For the text-containing cell, return its midpoint in (x, y) coordinate format. 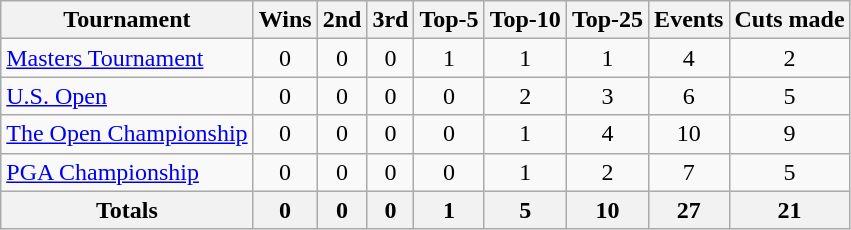
3rd (390, 20)
Top-25 (607, 20)
Cuts made (790, 20)
3 (607, 96)
Top-10 (525, 20)
Wins (285, 20)
7 (689, 172)
PGA Championship (127, 172)
21 (790, 210)
Masters Tournament (127, 58)
U.S. Open (127, 96)
The Open Championship (127, 134)
6 (689, 96)
Tournament (127, 20)
27 (689, 210)
Top-5 (449, 20)
9 (790, 134)
Totals (127, 210)
Events (689, 20)
2nd (342, 20)
